Return (x, y) of the center of cell containing provided text 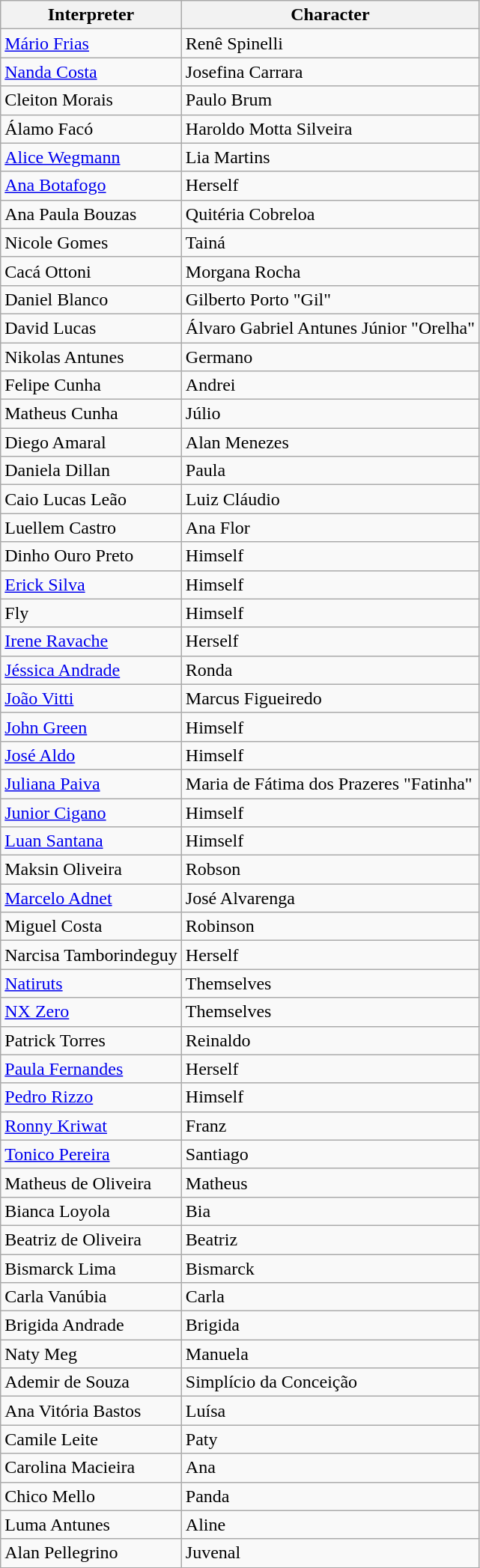
Natiruts (91, 983)
Junior Cigano (91, 812)
Erick Silva (91, 585)
David Lucas (91, 328)
Pedro Rizzo (91, 1097)
Ana (329, 1468)
Felipe Cunha (91, 385)
Juliana Paiva (91, 784)
Nanda Costa (91, 72)
Beatriz (329, 1239)
Camile Leite (91, 1439)
Chico Mello (91, 1496)
Carla (329, 1297)
Paty (329, 1439)
Morgana Rocha (329, 271)
Tonico Pereira (91, 1154)
Cacá Ottoni (91, 271)
Luma Antunes (91, 1525)
Alice Wegmann (91, 157)
Bismarck Lima (91, 1269)
Naty Meg (91, 1354)
Álamo Facó (91, 129)
Beatriz de Oliveira (91, 1239)
Juvenal (329, 1553)
Brigida Andrade (91, 1326)
Manuela (329, 1354)
Luellem Castro (91, 528)
Diego Amaral (91, 442)
Carolina Macieira (91, 1468)
Luan Santana (91, 841)
Robson (329, 870)
Andrei (329, 385)
Ana Botafogo (91, 186)
NX Zero (91, 1012)
Alan Pellegrino (91, 1553)
Patrick Torres (91, 1040)
Tainá (329, 242)
José Aldo (91, 755)
Josefina Carrara (329, 72)
Maria de Fátima dos Prazeres "Fatinha" (329, 784)
Ademir de Souza (91, 1382)
Renê Spinelli (329, 43)
Dinho Ouro Preto (91, 556)
Paula (329, 471)
Fly (91, 613)
José Alvarenga (329, 898)
Matheus (329, 1183)
Mário Frias (91, 43)
Santiago (329, 1154)
Marcelo Adnet (91, 898)
Reinaldo (329, 1040)
Germano (329, 357)
Irene Ravache (91, 641)
Luísa (329, 1411)
Alan Menezes (329, 442)
Ana Vitória Bastos (91, 1411)
Álvaro Gabriel Antunes Júnior "Orelha" (329, 328)
Bianca Loyola (91, 1211)
Paula Fernandes (91, 1069)
Aline (329, 1525)
Cleiton Morais (91, 100)
Franz (329, 1126)
Marcus Figueiredo (329, 698)
John Green (91, 727)
Simplício da Conceição (329, 1382)
Júlio (329, 414)
Panda (329, 1496)
Daniel Blanco (91, 299)
Paulo Brum (329, 100)
Ana Paula Bouzas (91, 214)
Matheus Cunha (91, 414)
Maksin Oliveira (91, 870)
Bia (329, 1211)
João Vitti (91, 698)
Haroldo Motta Silveira (329, 129)
Matheus de Oliveira (91, 1183)
Quitéria Cobreloa (329, 214)
Gilberto Porto "Gil" (329, 299)
Nikolas Antunes (91, 357)
Brigida (329, 1326)
Bismarck (329, 1269)
Daniela Dillan (91, 471)
Narcisa Tamborindeguy (91, 955)
Luiz Cláudio (329, 499)
Miguel Costa (91, 927)
Interpreter (91, 15)
Carla Vanúbia (91, 1297)
Ana Flor (329, 528)
Ronda (329, 670)
Jéssica Andrade (91, 670)
Lia Martins (329, 157)
Nicole Gomes (91, 242)
Caio Lucas Leão (91, 499)
Robinson (329, 927)
Ronny Kriwat (91, 1126)
Character (329, 15)
